Provide the [X, Y] coordinate of the cell's center where the given text is located.  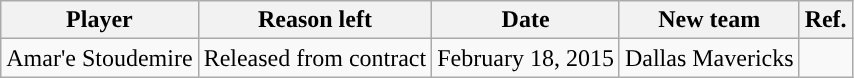
Ref. [826, 20]
Reason left [315, 20]
February 18, 2015 [526, 58]
Date [526, 20]
Amar'e Stoudemire [100, 58]
New team [709, 20]
Dallas Mavericks [709, 58]
Player [100, 20]
Released from contract [315, 58]
